Pinpoint the cell where the given text exists, returning its (X, Y) midpoint coordinate. 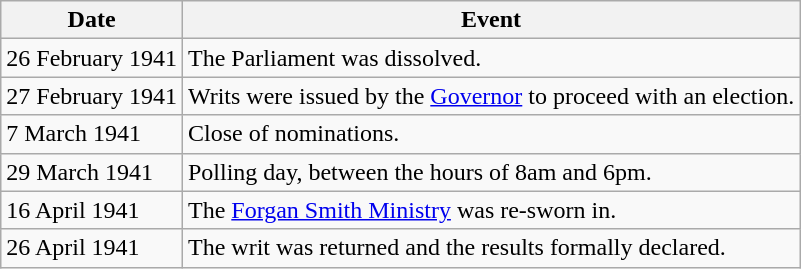
26 February 1941 (92, 58)
Polling day, between the hours of 8am and 6pm. (490, 172)
Writs were issued by the Governor to proceed with an election. (490, 96)
27 February 1941 (92, 96)
26 April 1941 (92, 248)
The Forgan Smith Ministry was re-sworn in. (490, 210)
The Parliament was dissolved. (490, 58)
29 March 1941 (92, 172)
16 April 1941 (92, 210)
Close of nominations. (490, 134)
7 March 1941 (92, 134)
Date (92, 20)
The writ was returned and the results formally declared. (490, 248)
Event (490, 20)
